Output the (X, Y) coordinate of the center of the cell containing the given text.  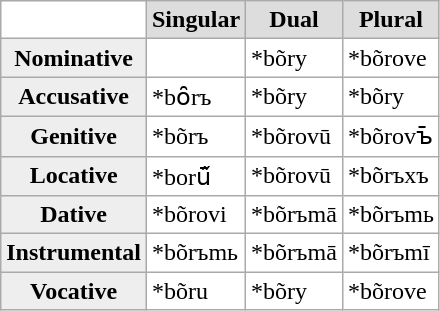
Dual (294, 20)
*bõrovъ̄ (390, 136)
Instrumental (74, 253)
*borū̋ (196, 176)
*bõrъmī (390, 253)
*bȏrъ (196, 97)
Genitive (74, 136)
Singular (196, 20)
Nominative (74, 58)
Locative (74, 176)
*bõrъxъ (390, 176)
Dative (74, 215)
*bõrъ (196, 136)
Vocative (74, 291)
Accusative (74, 97)
Plural (390, 20)
*bõrovi (196, 215)
*bõru (196, 291)
